Search for the cell housing the specified text and yield its (X, Y) center coordinate. 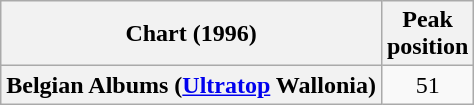
Peakposition (427, 34)
Belgian Albums (Ultratop Wallonia) (192, 85)
Chart (1996) (192, 34)
51 (427, 85)
